Output the [x, y] coordinate of the center of the cell containing the given text.  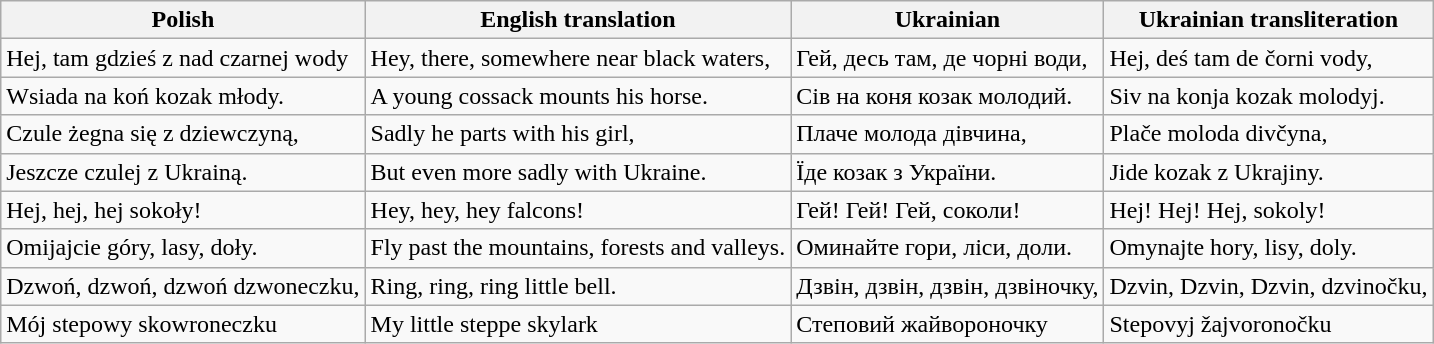
Siv na konja kozak molodyj. [1268, 96]
Mój stepowy skowroneczku [183, 324]
My little steppe skylark [578, 324]
Stepovyj žajvoronočku [1268, 324]
Ring, ring, ring little bell. [578, 286]
Hey, hey, hey falcons! [578, 210]
Ukrainian [948, 20]
Ukrainian transliteration [1268, 20]
Плаче молода дівчина, [948, 134]
Plače moloda divčyna, [1268, 134]
Сів на коня козак молодий. [948, 96]
Dzwoń, dzwoń, dzwoń dzwoneczku, [183, 286]
Гей, десь там, де чорні води, [948, 58]
Їде козак з України. [948, 172]
Hey, there, somewhere near black waters, [578, 58]
Omynajte hory, lisy, doly. [1268, 248]
English translation [578, 20]
Omijajcie góry, lasy, doły. [183, 248]
But even more sadly with Ukraine. [578, 172]
Степовий жайвороночку [948, 324]
Jeszcze czulej z Ukrainą. [183, 172]
Fly past the mountains, forests and valleys. [578, 248]
Sadly he parts with his girl, [578, 134]
Дзвін, дзвін, дзвін, дзвіночку, [948, 286]
Dzvin, Dzvin, Dzvin, dzvinočku, [1268, 286]
Гей! Гей! Гей, соколи! [948, 210]
Hej, deś tam de čorni vody, [1268, 58]
Czule żegna się z dziewczyną, [183, 134]
A young cossack mounts his horse. [578, 96]
Hej! Hej! Hej, sokoly! [1268, 210]
Hej, tam gdzieś z nad czarnej wody [183, 58]
Jide kozak z Ukrajiny. [1268, 172]
Polish [183, 20]
Оминайте гори, ліси, доли. [948, 248]
Hej, hej, hej sokoły! [183, 210]
Wsiada na koń kozak młody. [183, 96]
